Pinpoint the cell where the given text exists, returning its [X, Y] midpoint coordinate. 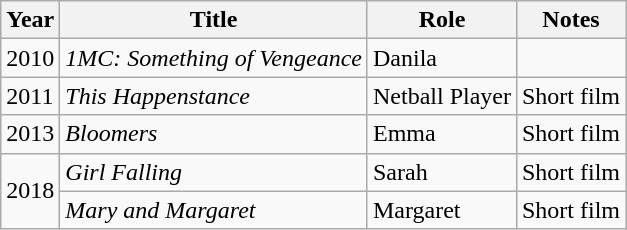
Danila [442, 58]
Role [442, 20]
Bloomers [214, 134]
Title [214, 20]
Sarah [442, 172]
2010 [30, 58]
Mary and Margaret [214, 210]
2013 [30, 134]
Notes [570, 20]
1MC: Something of Vengeance [214, 58]
Netball Player [442, 96]
2011 [30, 96]
Girl Falling [214, 172]
Margaret [442, 210]
Year [30, 20]
Emma [442, 134]
This Happenstance [214, 96]
2018 [30, 191]
